Find where the given text appears and provide that cell's center as [X, Y] coordinate. 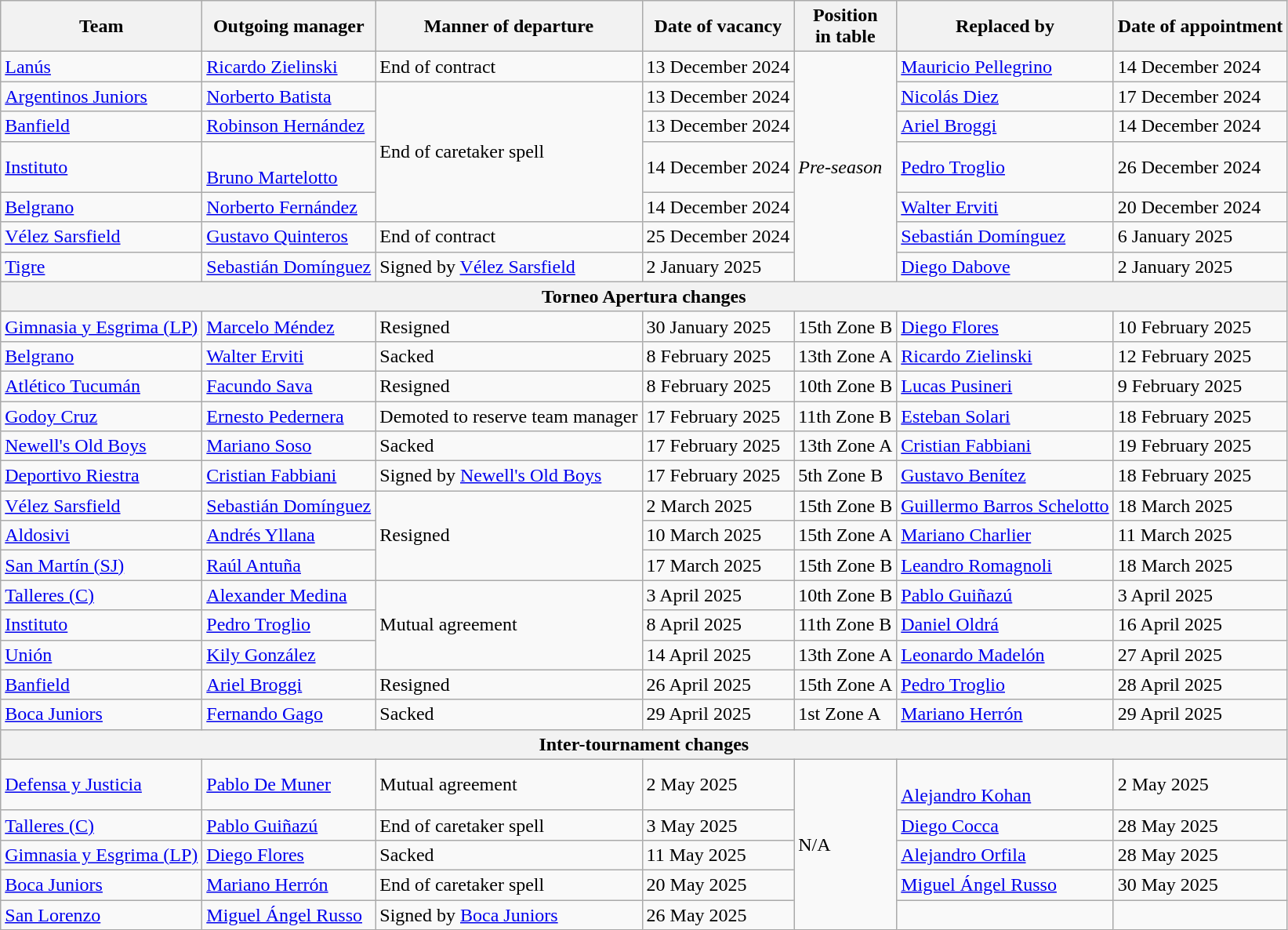
Marcelo Méndez [288, 326]
9 February 2025 [1200, 386]
26 December 2024 [1200, 166]
Norberto Batista [288, 96]
Signed by Vélez Sarsfield [509, 267]
16 April 2025 [1200, 625]
Pre-season [845, 166]
11 May 2025 [718, 855]
Alejandro Orfila [1005, 855]
17 March 2025 [718, 565]
Leonardo Madelón [1005, 655]
Outgoing manager [288, 27]
Alejandro Kohan [1005, 784]
Diego Dabove [1005, 267]
8 April 2025 [718, 625]
Guillermo Barros Schelotto [1005, 506]
28 April 2025 [1200, 685]
11 March 2025 [1200, 536]
25 December 2024 [718, 237]
Mariano Soso [288, 446]
Gustavo Benítez [1005, 476]
Aldosivi [102, 536]
Signed by Boca Juniors [509, 915]
Manner of departure [509, 27]
Esteban Solari [1005, 416]
Lucas Pusineri [1005, 386]
Newell's Old Boys [102, 446]
Team [102, 27]
Mariano Charlier [1005, 536]
26 May 2025 [718, 915]
Mauricio Pellegrino [1005, 67]
Norberto Fernández [288, 207]
Signed by Newell's Old Boys [509, 476]
Fernando Gago [288, 714]
5th Zone B [845, 476]
Facundo Sava [288, 386]
Atlético Tucumán [102, 386]
27 April 2025 [1200, 655]
20 December 2024 [1200, 207]
6 January 2025 [1200, 237]
Deportivo Riestra [102, 476]
19 February 2025 [1200, 446]
30 May 2025 [1200, 885]
26 April 2025 [718, 685]
Tigre [102, 267]
Robinson Hernández [288, 126]
Godoy Cruz [102, 416]
Gustavo Quinteros [288, 237]
San Lorenzo [102, 915]
Kily González [288, 655]
Pablo De Muner [288, 784]
Positionin table [845, 27]
10 February 2025 [1200, 326]
3 May 2025 [718, 825]
Daniel Oldrá [1005, 625]
12 February 2025 [1200, 356]
1st Zone A [845, 714]
Torneo Apertura changes [644, 296]
Ernesto Pedernera [288, 416]
14 April 2025 [718, 655]
Inter-tournament changes [644, 744]
10 March 2025 [718, 536]
Defensa y Justicia [102, 784]
Nicolás Diez [1005, 96]
Alexander Medina [288, 595]
Leandro Romagnoli [1005, 565]
Raúl Antuña [288, 565]
N/A [845, 844]
San Martín (SJ) [102, 565]
Replaced by [1005, 27]
Date of vacancy [718, 27]
Argentinos Juniors [102, 96]
Bruno Martelotto [288, 166]
30 January 2025 [718, 326]
Lanús [102, 67]
Andrés Yllana [288, 536]
Diego Cocca [1005, 825]
20 May 2025 [718, 885]
Demoted to reserve team manager [509, 416]
17 December 2024 [1200, 96]
2 March 2025 [718, 506]
Unión [102, 655]
Date of appointment [1200, 27]
